Capture the cell that displays the provided text and extract its [x, y] central coordinate. 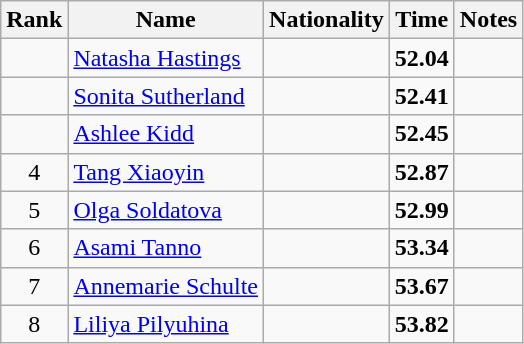
52.45 [422, 134]
53.82 [422, 324]
Time [422, 20]
Liliya Pilyuhina [166, 324]
5 [34, 210]
Olga Soldatova [166, 210]
Natasha Hastings [166, 58]
53.34 [422, 248]
4 [34, 172]
52.41 [422, 96]
Rank [34, 20]
8 [34, 324]
Tang Xiaoyin [166, 172]
7 [34, 286]
53.67 [422, 286]
52.04 [422, 58]
Annemarie Schulte [166, 286]
Sonita Sutherland [166, 96]
6 [34, 248]
52.87 [422, 172]
Notes [488, 20]
Name [166, 20]
Ashlee Kidd [166, 134]
52.99 [422, 210]
Nationality [327, 20]
Asami Tanno [166, 248]
